From the cell containing the given text, extract its center point as [X, Y] coordinate. 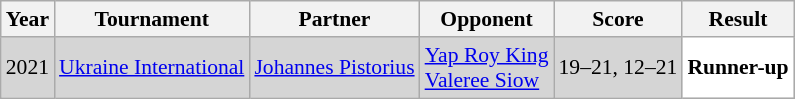
Tournament [152, 19]
Score [618, 19]
Ukraine International [152, 68]
19–21, 12–21 [618, 68]
Opponent [487, 19]
Runner-up [738, 68]
2021 [28, 68]
Year [28, 19]
Johannes Pistorius [334, 68]
Yap Roy King Valeree Siow [487, 68]
Partner [334, 19]
Result [738, 19]
